For the text-containing cell, return its midpoint in [X, Y] coordinate format. 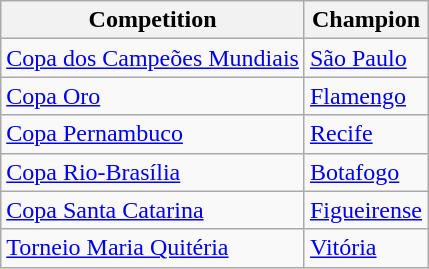
Copa dos Campeões Mundiais [153, 58]
São Paulo [366, 58]
Copa Pernambuco [153, 134]
Champion [366, 20]
Competition [153, 20]
Flamengo [366, 96]
Vitória [366, 248]
Torneio Maria Quitéria [153, 248]
Recife [366, 134]
Figueirense [366, 210]
Copa Oro [153, 96]
Copa Rio-Brasília [153, 172]
Copa Santa Catarina [153, 210]
Botafogo [366, 172]
